Pinpoint the cell where the given text exists, returning its (x, y) midpoint coordinate. 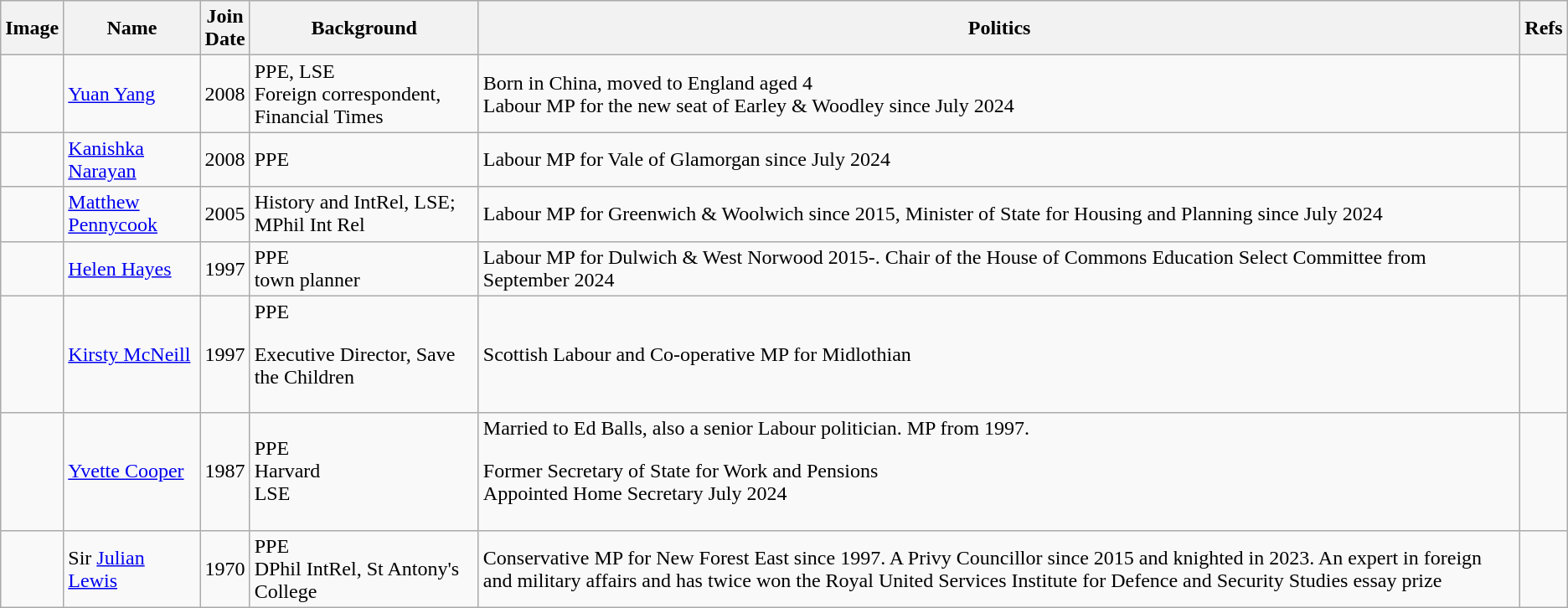
1987 (224, 471)
Politics (999, 28)
Born in China, moved to England aged 4Labour MP for the new seat of Earley & Woodley since July 2024 (999, 94)
Yvette Cooper (132, 471)
Labour MP for Vale of Glamorgan since July 2024 (999, 159)
JoinDate (224, 28)
Married to Ed Balls, also a senior Labour politician. MP from 1997. Former Secretary of State for Work and PensionsAppointed Home Secretary July 2024 (999, 471)
Labour MP for Greenwich & Woolwich since 2015, Minister of State for Housing and Planning since July 2024 (999, 214)
Matthew Pennycook (132, 214)
1970 (224, 569)
Sir Julian Lewis (132, 569)
Refs (1544, 28)
2005 (224, 214)
PPEHarvardLSE (364, 471)
PPE (364, 159)
PPE, LSEForeign correspondent, Financial Times (364, 94)
Labour MP for Dulwich & West Norwood 2015-. Chair of the House of Commons Education Select Committee from September 2024 (999, 268)
Scottish Labour and Co-operative MP for Midlothian (999, 354)
PPEtown planner (364, 268)
History and IntRel, LSE;MPhil Int Rel (364, 214)
Background (364, 28)
Image (32, 28)
Kanishka Narayan (132, 159)
Yuan Yang (132, 94)
Helen Hayes (132, 268)
Name (132, 28)
PPEDPhil IntRel, St Antony's College (364, 569)
Kirsty McNeill (132, 354)
PPEExecutive Director, Save the Children (364, 354)
